Return (X, Y) of the center of cell containing provided text 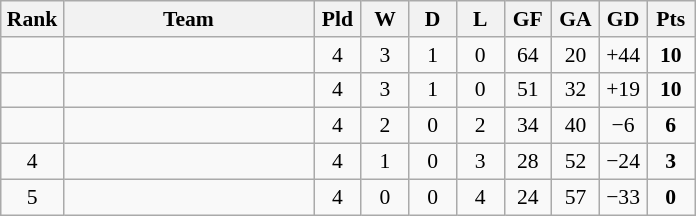
64 (528, 55)
GA (576, 19)
51 (528, 90)
57 (576, 197)
+44 (623, 55)
L (480, 19)
6 (671, 126)
GD (623, 19)
W (385, 19)
24 (528, 197)
D (433, 19)
Rank (32, 19)
34 (528, 126)
Pts (671, 19)
−6 (623, 126)
Pld (338, 19)
Team (188, 19)
5 (32, 197)
−33 (623, 197)
−24 (623, 162)
52 (576, 162)
40 (576, 126)
32 (576, 90)
GF (528, 19)
+19 (623, 90)
20 (576, 55)
28 (528, 162)
